From the cell containing the given text, extract its center point as [x, y] coordinate. 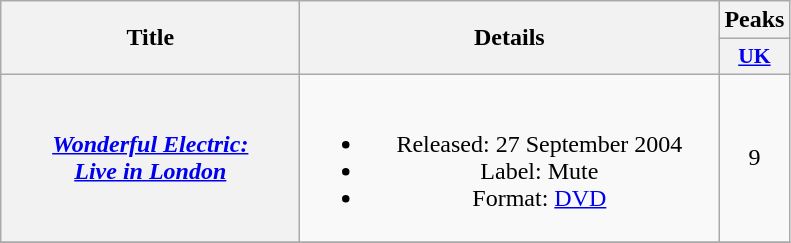
Peaks [754, 20]
UK [754, 57]
9 [754, 158]
Released: 27 September 2004Label: MuteFormat: DVD [510, 158]
Title [150, 38]
Details [510, 38]
Wonderful Electric:Live in London [150, 158]
